Identify which cell holds the provided text, then report its (x, y) central coordinate. 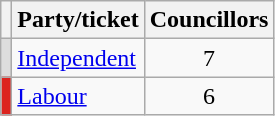
Party/ticket (78, 20)
7 (209, 58)
Independent (78, 58)
Labour (78, 96)
6 (209, 96)
Councillors (209, 20)
